From the cell containing the given text, extract its center point as [X, Y] coordinate. 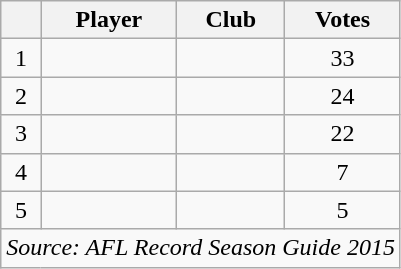
33 [343, 58]
Player [109, 20]
2 [21, 96]
Club [231, 20]
24 [343, 96]
7 [343, 172]
Votes [343, 20]
22 [343, 134]
4 [21, 172]
Source: AFL Record Season Guide 2015 [201, 248]
3 [21, 134]
1 [21, 58]
